Detect which cell encompasses the target text, then output its [x, y] center coordinate. 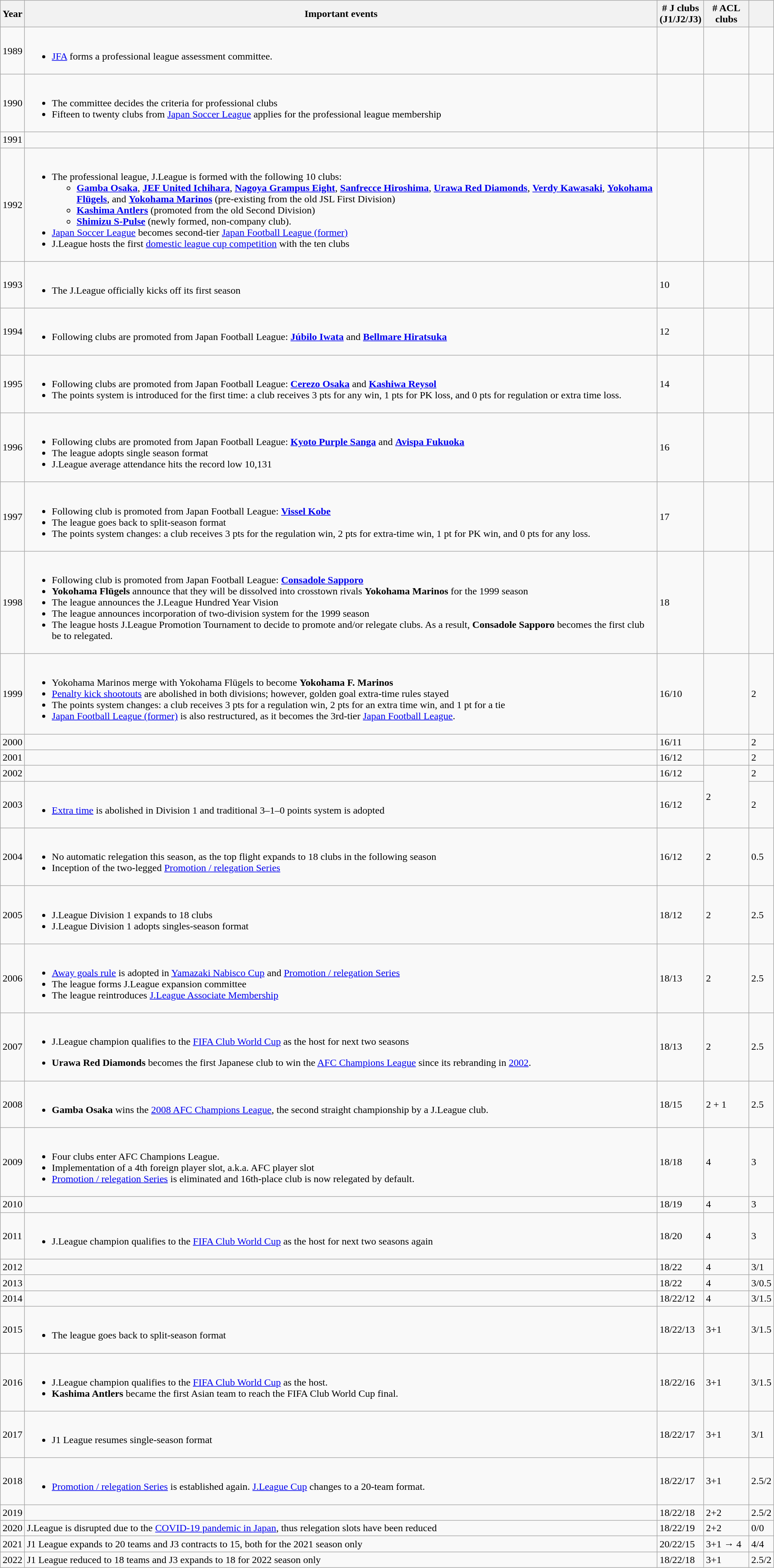
2010 [12, 1204]
J1 League expands to 20 teams and J3 contracts to 15, both for the 2021 season only [341, 1544]
1992 [12, 204]
1991 [12, 140]
2021 [12, 1544]
1989 [12, 50]
12 [681, 332]
16/11 [681, 742]
2020 [12, 1528]
1996 [12, 448]
18/22/13 [681, 1329]
1995 [12, 384]
3+1 → 4 [726, 1544]
JFA forms a professional league assessment committee. [341, 50]
Important events [341, 14]
The league goes back to split-season format [341, 1329]
1997 [12, 516]
1998 [12, 602]
18/22/19 [681, 1528]
2011 [12, 1236]
2016 [12, 1382]
18/22/16 [681, 1382]
16/10 [681, 694]
0/0 [761, 1528]
Extra time is abolished in Division 1 and traditional 3–1–0 points system is adopted [341, 805]
2015 [12, 1329]
2012 [12, 1267]
1994 [12, 332]
Promotion / relegation Series is established again. J.League Cup changes to a 20-team format. [341, 1482]
18 [681, 602]
J1 League resumes single-season format [341, 1434]
2018 [12, 1482]
10 [681, 285]
Following clubs are promoted from Japan Football League: Júbilo Iwata and Bellmare Hiratsuka [341, 332]
J1 League reduced to 18 teams and J3 expands to 18 for 2022 season only [341, 1560]
18/12 [681, 915]
2014 [12, 1298]
Gamba Osaka wins the 2008 AFC Champions League, the second straight championship by a J.League club. [341, 1104]
2001 [12, 758]
20/22/15 [681, 1544]
J.League champion qualifies to the FIFA Club World Cup as the host for next two seasons again [341, 1236]
2 + 1 [726, 1104]
3/0.5 [761, 1283]
# ACL clubs [726, 14]
16 [681, 448]
2009 [12, 1162]
J.League Division 1 expands to 18 clubsJ.League Division 1 adopts singles-season format [341, 915]
1993 [12, 285]
14 [681, 384]
17 [681, 516]
Year [12, 14]
2004 [12, 857]
18/19 [681, 1204]
1990 [12, 103]
J.League is disrupted due to the COVID-19 pandemic in Japan, thus relegation slots have been reduced [341, 1528]
18/15 [681, 1104]
2006 [12, 979]
2008 [12, 1104]
2000 [12, 742]
2002 [12, 773]
2013 [12, 1283]
2005 [12, 915]
2003 [12, 805]
18/20 [681, 1236]
The J.League officially kicks off its first season [341, 285]
2019 [12, 1513]
18/22/12 [681, 1298]
4/4 [761, 1544]
0.5 [761, 857]
1999 [12, 694]
2007 [12, 1047]
2022 [12, 1560]
# J clubs(J1/J2/J3) [681, 14]
18/18 [681, 1162]
2017 [12, 1434]
